Determine the (X, Y) coordinate at the center of the cell enclosing the given text.  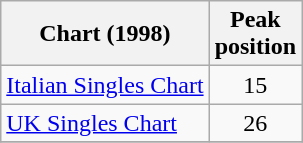
26 (255, 123)
15 (255, 85)
UK Singles Chart (105, 123)
Peakposition (255, 34)
Italian Singles Chart (105, 85)
Chart (1998) (105, 34)
